Extract the [x, y] coordinate from the center of the cell holding the provided text.  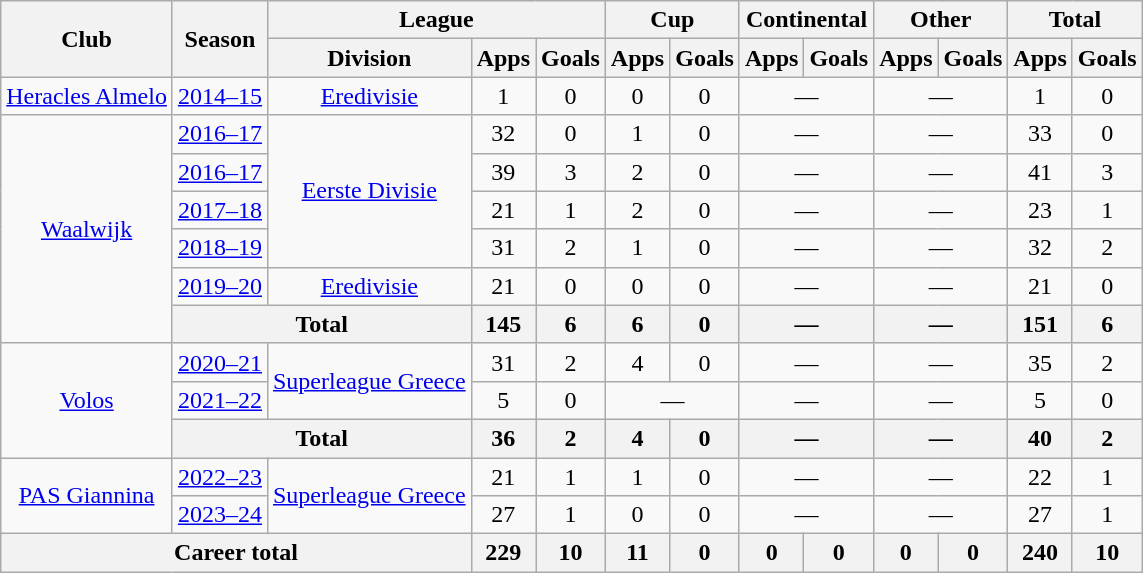
PAS Giannina [87, 496]
151 [1040, 324]
2019–20 [220, 286]
2022–23 [220, 477]
2018–19 [220, 248]
2023–24 [220, 515]
229 [503, 553]
22 [1040, 477]
33 [1040, 134]
Waalwijk [87, 229]
Career total [236, 553]
11 [637, 553]
2021–22 [220, 400]
41 [1040, 172]
Volos [87, 400]
Season [220, 39]
Continental [806, 20]
Heracles Almelo [87, 96]
240 [1040, 553]
23 [1040, 210]
League [436, 20]
39 [503, 172]
35 [1040, 362]
Cup [672, 20]
36 [503, 438]
Other [941, 20]
145 [503, 324]
2014–15 [220, 96]
2017–18 [220, 210]
2020–21 [220, 362]
40 [1040, 438]
Club [87, 39]
Division [369, 58]
Eerste Divisie [369, 191]
